From the cell containing the given text, extract its center point as (x, y) coordinate. 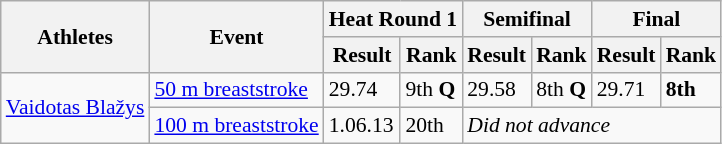
Semifinal (526, 19)
1.06.13 (362, 126)
9th Q (431, 90)
100 m breaststroke (236, 126)
Athletes (76, 36)
Heat Round 1 (393, 19)
20th (431, 126)
Did not advance (592, 126)
29.58 (496, 90)
8th (692, 90)
29.74 (362, 90)
8th Q (562, 90)
Vaidotas Blažys (76, 108)
Event (236, 36)
50 m breaststroke (236, 90)
29.71 (626, 90)
Final (656, 19)
